Scan for the cell matching the given text and deliver its [X, Y] coordinate at center. 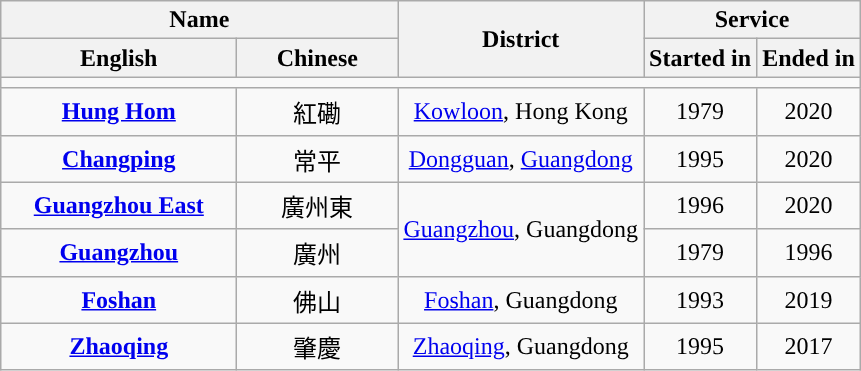
Dongguan, Guangdong [521, 158]
Zhaoqing, Guangdong [521, 346]
Foshan [119, 300]
District [521, 39]
English [119, 58]
Ended in [809, 58]
Hung Hom [119, 112]
廣州東 [318, 206]
Changping [119, 158]
Guangzhou, Guangdong [521, 229]
廣州 [318, 252]
常平 [318, 158]
2017 [809, 346]
紅磡 [318, 112]
2019 [809, 300]
Guangzhou East [119, 206]
Guangzhou [119, 252]
Zhaoqing [119, 346]
Chinese [318, 58]
佛山 [318, 300]
1993 [700, 300]
Name [200, 20]
肇慶 [318, 346]
Service [752, 20]
Started in [700, 58]
Foshan, Guangdong [521, 300]
Kowloon, Hong Kong [521, 112]
